Determine the [x, y] coordinate at the center of the cell enclosing the given text.  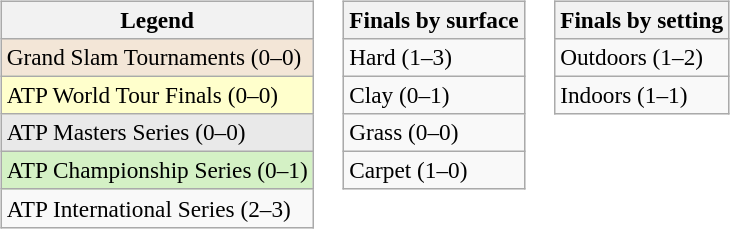
ATP World Tour Finals (0–0) [157, 95]
Indoors (1–1) [642, 95]
Finals by setting [642, 20]
Hard (1–3) [434, 57]
Legend [157, 20]
ATP Masters Series (0–0) [157, 133]
Grand Slam Tournaments (0–0) [157, 57]
Carpet (1–0) [434, 171]
Finals by surface [434, 20]
Outdoors (1–2) [642, 57]
ATP Championship Series (0–1) [157, 171]
ATP International Series (2–3) [157, 208]
Grass (0–0) [434, 133]
Clay (0–1) [434, 95]
